Find where the given text appears and provide that cell's center as (x, y) coordinate. 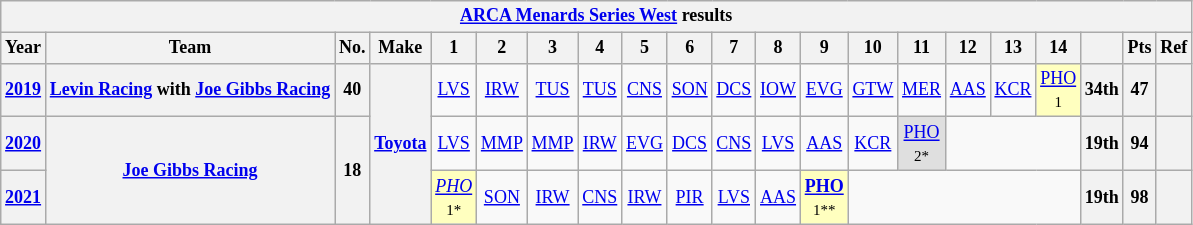
18 (352, 170)
5 (645, 48)
PHO2* (922, 144)
Joe Gibbs Racing (190, 170)
8 (778, 48)
2 (502, 48)
Team (190, 48)
No. (352, 48)
12 (968, 48)
4 (600, 48)
94 (1140, 144)
7 (734, 48)
Year (24, 48)
6 (690, 48)
ARCA Menards Series West results (596, 16)
2020 (24, 144)
47 (1140, 90)
GTW (873, 90)
11 (922, 48)
2021 (24, 197)
10 (873, 48)
13 (1013, 48)
40 (352, 90)
98 (1140, 197)
9 (824, 48)
PHO1** (824, 197)
PHO1* (454, 197)
Levin Racing with Joe Gibbs Racing (190, 90)
MER (922, 90)
PIR (690, 197)
14 (1058, 48)
34th (1102, 90)
Pts (1140, 48)
2019 (24, 90)
PHO1 (1058, 90)
Ref (1174, 48)
Toyota (400, 144)
Make (400, 48)
3 (552, 48)
IOW (778, 90)
1 (454, 48)
